Search for the cell housing the specified text and yield its (x, y) center coordinate. 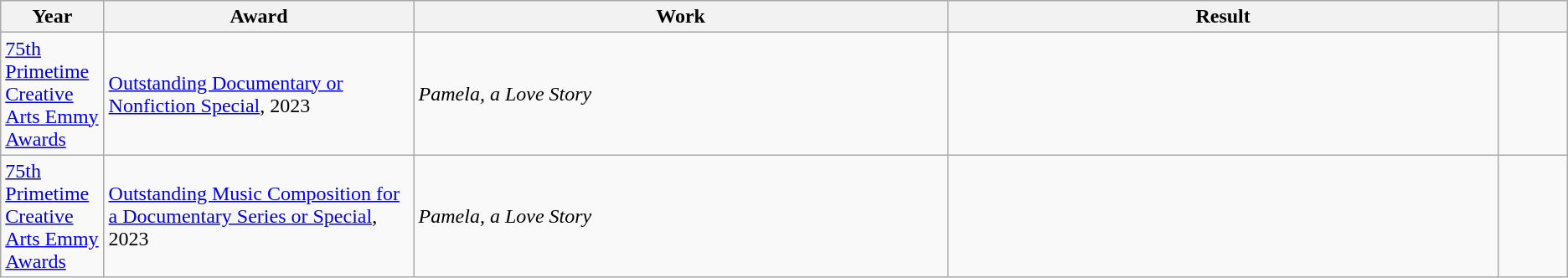
Work (680, 17)
Result (1223, 17)
Year (52, 17)
Outstanding Documentary or Nonfiction Special, 2023 (259, 94)
Outstanding Music Composition for a Documentary Series or Special, 2023 (259, 216)
Award (259, 17)
